Capture the cell that displays the provided text and extract its (X, Y) central coordinate. 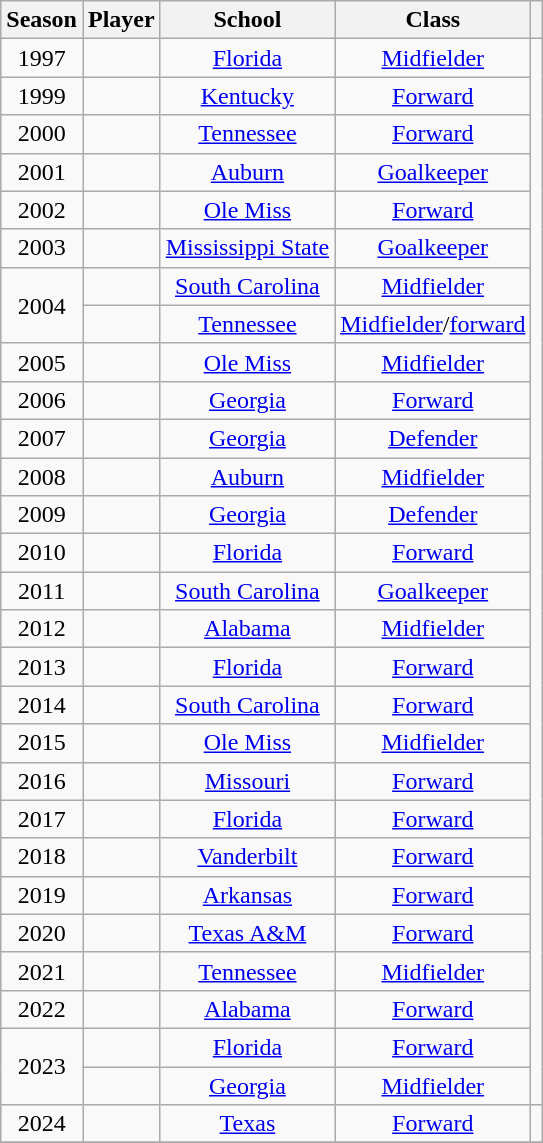
Mississippi State (247, 248)
Missouri (247, 781)
1999 (42, 96)
2003 (42, 248)
2017 (42, 819)
2000 (42, 134)
2013 (42, 667)
2008 (42, 477)
Vanderbilt (247, 857)
2007 (42, 438)
2012 (42, 629)
Class (433, 20)
2010 (42, 553)
2023 (42, 1066)
2022 (42, 1009)
Midfielder/forward (433, 324)
2019 (42, 895)
Season (42, 20)
2006 (42, 400)
Texas A&M (247, 933)
2015 (42, 743)
2004 (42, 305)
2020 (42, 933)
2021 (42, 971)
2014 (42, 705)
2016 (42, 781)
2001 (42, 172)
2002 (42, 210)
1997 (42, 58)
Arkansas (247, 895)
2005 (42, 362)
Texas (247, 1124)
Kentucky (247, 96)
2009 (42, 515)
School (247, 20)
2018 (42, 857)
2024 (42, 1124)
2011 (42, 591)
Player (121, 20)
